Output the (X, Y) coordinate of the center of the cell containing the given text.  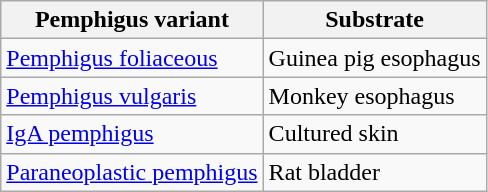
Rat bladder (374, 172)
IgA pemphigus (132, 134)
Cultured skin (374, 134)
Pemphigus variant (132, 20)
Guinea pig esophagus (374, 58)
Pemphigus vulgaris (132, 96)
Paraneoplastic pemphigus (132, 172)
Pemphigus foliaceous (132, 58)
Monkey esophagus (374, 96)
Substrate (374, 20)
